Determine the (x, y) coordinate at the center of the cell enclosing the given text.  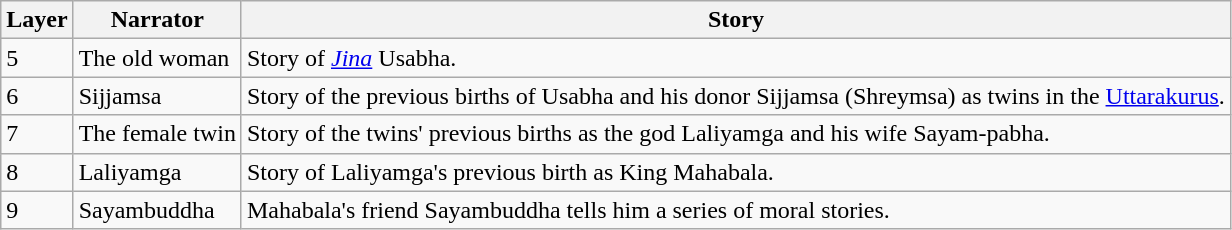
Story of the twins' previous births as the god Laliyamga and his wife Sayam-pabha. (736, 134)
Narrator (157, 20)
Story (736, 20)
8 (37, 172)
Sijjamsa (157, 96)
Layer (37, 20)
Story of Jina Usabha. (736, 58)
6 (37, 96)
Mahabala's friend Sayambuddha tells him a series of moral stories. (736, 210)
9 (37, 210)
5 (37, 58)
Sayambuddha (157, 210)
Laliyamga (157, 172)
Story of the previous births of Usabha and his donor Sijjamsa (Shreymsa) as twins in the Uttarakurus. (736, 96)
Story of Laliyamga's previous birth as King Mahabala. (736, 172)
The female twin (157, 134)
7 (37, 134)
The old woman (157, 58)
